Find where the given text appears and provide that cell's center as (X, Y) coordinate. 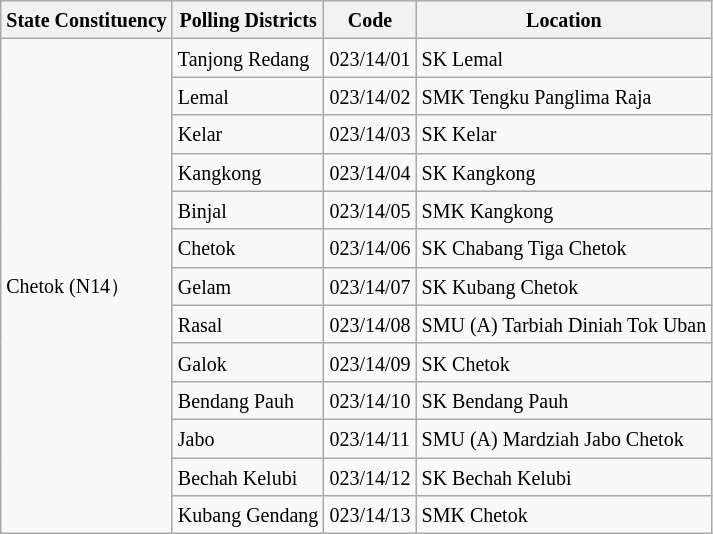
SMK Tengku Panglima Raja (564, 96)
023/14/08 (370, 324)
023/14/03 (370, 134)
Tanjong Redang (248, 58)
Jabo (248, 438)
SMU (A) Tarbiah Diniah Tok Uban (564, 324)
SK Kelar (564, 134)
Bechah Kelubi (248, 477)
023/14/05 (370, 210)
SK Kangkong (564, 172)
SK Lemal (564, 58)
Rasal (248, 324)
SK Bendang Pauh (564, 400)
023/14/13 (370, 515)
023/14/10 (370, 400)
SMK Chetok (564, 515)
Kangkong (248, 172)
Chetok (248, 248)
023/14/06 (370, 248)
SK Kubang Chetok (564, 286)
Chetok (N14） (87, 286)
Binjal (248, 210)
023/14/11 (370, 438)
SMK Kangkong (564, 210)
023/14/07 (370, 286)
Bendang Pauh (248, 400)
SMU (A) Mardziah Jabo Chetok (564, 438)
023/14/02 (370, 96)
Galok (248, 362)
Kelar (248, 134)
023/14/09 (370, 362)
Code (370, 20)
Polling Districts (248, 20)
SK Chabang Tiga Chetok (564, 248)
023/14/12 (370, 477)
Location (564, 20)
Kubang Gendang (248, 515)
Lemal (248, 96)
023/14/04 (370, 172)
SK Chetok (564, 362)
SK Bechah Kelubi (564, 477)
Gelam (248, 286)
023/14/01 (370, 58)
State Constituency (87, 20)
